Return [X, Y] of the center of cell containing provided text 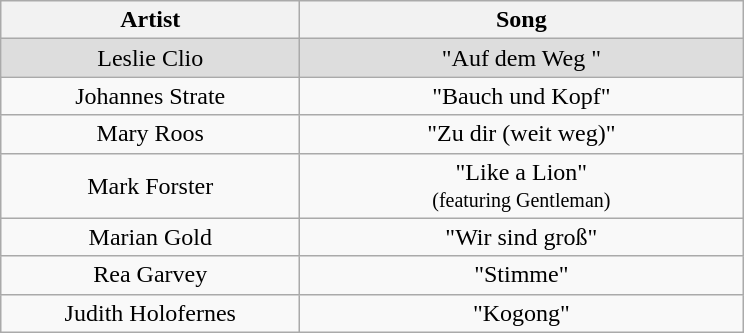
Marian Gold [150, 237]
Leslie Clio [150, 58]
"Zu dir (weit weg)" [522, 134]
Johannes Strate [150, 96]
"Wir sind groß" [522, 237]
Mary Roos [150, 134]
Rea Garvey [150, 275]
Judith Holofernes [150, 313]
"Bauch und Kopf" [522, 96]
"Auf dem Weg " [522, 58]
"Stimme" [522, 275]
Mark Forster [150, 186]
"Kogong" [522, 313]
Artist [150, 20]
"Like a Lion"(featuring Gentleman) [522, 186]
Song [522, 20]
